Detect which cell encompasses the target text, then output its [x, y] center coordinate. 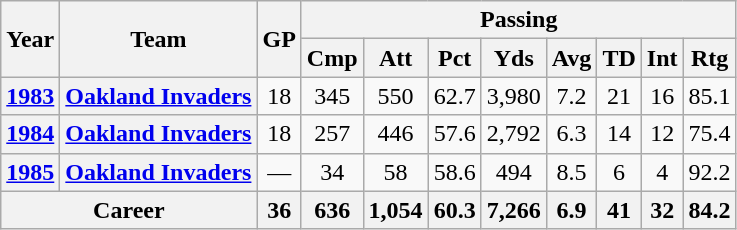
6 [619, 172]
— [279, 172]
6.3 [572, 134]
75.4 [710, 134]
Yds [514, 58]
16 [662, 96]
Career [129, 210]
550 [396, 96]
Cmp [332, 58]
494 [514, 172]
GP [279, 39]
3,980 [514, 96]
32 [662, 210]
60.3 [454, 210]
14 [619, 134]
6.9 [572, 210]
2,792 [514, 134]
257 [332, 134]
1985 [30, 172]
21 [619, 96]
636 [332, 210]
84.2 [710, 210]
4 [662, 172]
1983 [30, 96]
58.6 [454, 172]
Year [30, 39]
7.2 [572, 96]
57.6 [454, 134]
34 [332, 172]
Team [158, 39]
41 [619, 210]
446 [396, 134]
Avg [572, 58]
Pct [454, 58]
Passing [518, 20]
12 [662, 134]
58 [396, 172]
62.7 [454, 96]
Int [662, 58]
92.2 [710, 172]
TD [619, 58]
8.5 [572, 172]
36 [279, 210]
345 [332, 96]
Att [396, 58]
7,266 [514, 210]
1984 [30, 134]
Rtg [710, 58]
1,054 [396, 210]
85.1 [710, 96]
